Locate the cell with the specified text and output its [x, y] center coordinate. 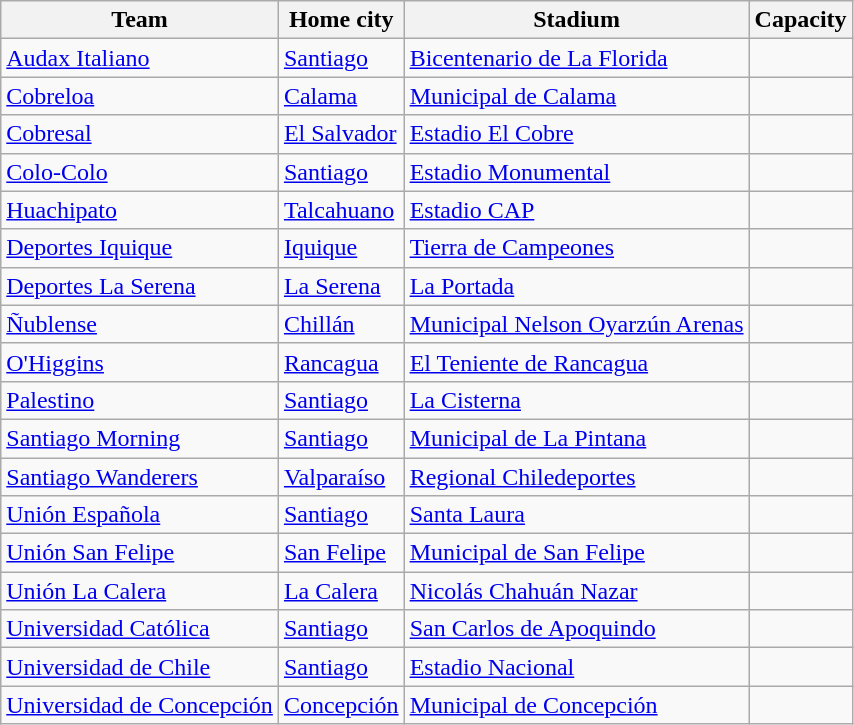
La Cisterna [576, 400]
Regional Chiledeportes [576, 477]
Cobresal [140, 134]
Huachipato [140, 210]
El Teniente de Rancagua [576, 362]
Universidad Católica [140, 629]
La Serena [341, 286]
Team [140, 20]
Municipal de Concepción [576, 705]
Santiago Morning [140, 438]
Municipal de Calama [576, 96]
Universidad de Chile [140, 667]
Universidad de Concepción [140, 705]
Deportes Iquique [140, 248]
Nicolás Chahuán Nazar [576, 591]
Iquique [341, 248]
Municipal de La Pintana [576, 438]
Calama [341, 96]
Estadio Nacional [576, 667]
Tierra de Campeones [576, 248]
Santa Laura [576, 515]
Valparaíso [341, 477]
O'Higgins [140, 362]
Stadium [576, 20]
Audax Italiano [140, 58]
Estadio El Cobre [576, 134]
Estadio CAP [576, 210]
Municipal Nelson Oyarzún Arenas [576, 324]
Unión La Calera [140, 591]
Talcahuano [341, 210]
Colo-Colo [140, 172]
La Calera [341, 591]
San Carlos de Apoquindo [576, 629]
La Portada [576, 286]
El Salvador [341, 134]
Palestino [140, 400]
Concepción [341, 705]
Cobreloa [140, 96]
San Felipe [341, 553]
Deportes La Serena [140, 286]
Home city [341, 20]
Municipal de San Felipe [576, 553]
Santiago Wanderers [140, 477]
Bicentenario de La Florida [576, 58]
Capacity [800, 20]
Estadio Monumental [576, 172]
Unión Española [140, 515]
Unión San Felipe [140, 553]
Chillán [341, 324]
Ñublense [140, 324]
Rancagua [341, 362]
